Scan for the cell matching the given text and deliver its (X, Y) coordinate at center. 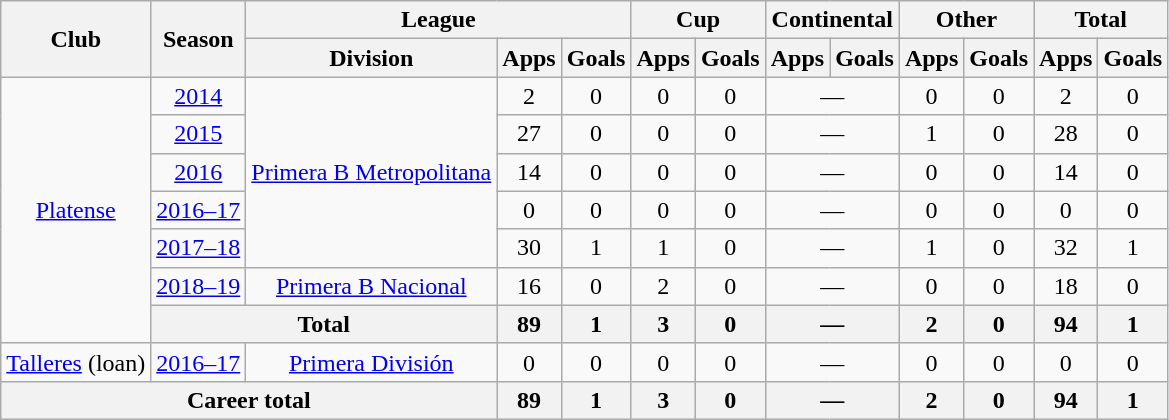
Platense (76, 210)
32 (1066, 248)
League (438, 20)
Career total (249, 400)
2018–19 (198, 286)
Continental (832, 20)
Primera B Nacional (372, 286)
Other (966, 20)
30 (529, 248)
2017–18 (198, 248)
Talleres (loan) (76, 362)
Division (372, 58)
27 (529, 134)
16 (529, 286)
2015 (198, 134)
Club (76, 39)
Primera B Metropolitana (372, 172)
2014 (198, 96)
2016 (198, 172)
18 (1066, 286)
28 (1066, 134)
Season (198, 39)
Cup (698, 20)
Primera División (372, 362)
